Determine the [X, Y] coordinate at the center of the cell enclosing the given text.  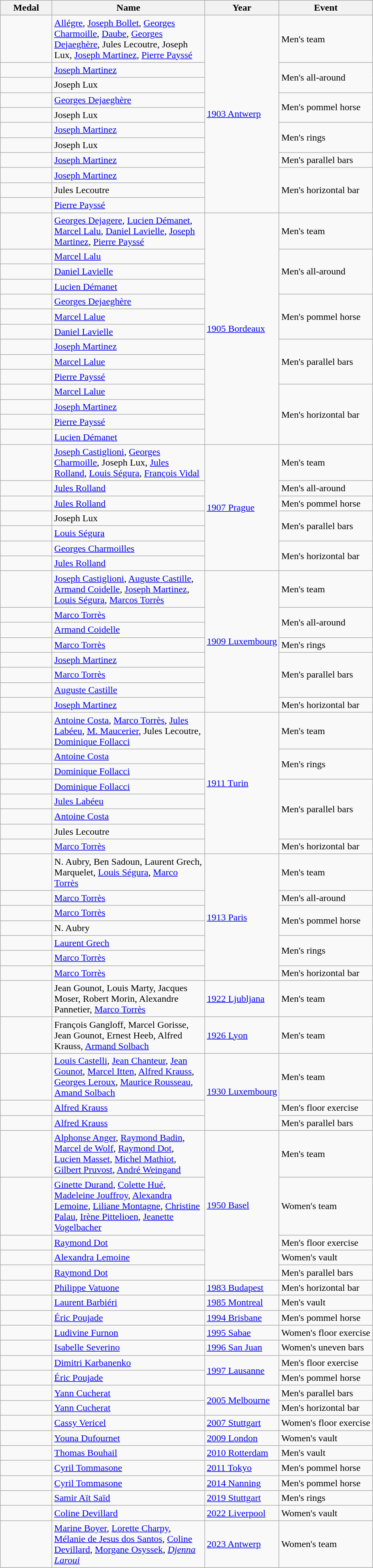
Georges Charmoilles [128, 548]
1983 Budapest [242, 1288]
1995 Sabae [242, 1333]
1930 Luxembourg [242, 1091]
Jean Gounot, Louis Marty, Jacques Moser, Robert Morin, Alexandre Pannetier, Marco Torrès [128, 999]
Coline Devillard [128, 1513]
2009 London [242, 1438]
Georges Dejagere, Lucien Démanet, Marcel Lalu, Daniel Lavielle, Joseph Martinez, Pierre Payssé [128, 231]
2005 Melbourne [242, 1400]
Marine Boyer, Lorette Charpy, Mélanie de Jesus dos Santos, Coline Devillard, Morgane Osyssek, Djenna Laroui [128, 1544]
Philippe Vatuone [128, 1288]
N. Aubry [128, 928]
2022 Liverpool [242, 1513]
Auguste Castille [128, 690]
2023 Antwerp [242, 1544]
1905 Bordeaux [242, 329]
Medal [26, 8]
1911 Turin [242, 783]
Alexandra Lemoine [128, 1258]
1922 Ljubljana [242, 999]
2007 Stuttgart [242, 1423]
1913 Paris [242, 917]
1996 San Juan [242, 1348]
Armand Coidelle [128, 630]
Allégre, Joseph Bollet, Georges Charmoille, Daube, Georges Dejaeghère, Jules Lecoutre, Joseph Lux, Joseph Martinez, Pierre Payssé [128, 39]
Event [326, 8]
Youna Dufournet [128, 1438]
1907 Prague [242, 507]
2019 Stuttgart [242, 1498]
Ludivine Furnon [128, 1333]
Jules Labéeu [128, 802]
Alphonse Anger, Raymond Badin, Marcel de Wolf, Raymond Dot, Lucien Masset, Michel Mathiot, Gilbert Pruvost, André Weingand [128, 1154]
Name [128, 8]
1903 Antwerp [242, 114]
1909 Luxembourg [242, 642]
Joseph Castiglioni, Georges Charmoille, Joseph Lux, Jules Rolland, Louis Ségura, François Vidal [128, 462]
1994 Brisbane [242, 1318]
2014 Nanning [242, 1483]
1997 Lausanne [242, 1370]
2011 Tokyo [242, 1468]
1950 Basel [242, 1205]
2010 Rotterdam [242, 1453]
Louis Ségura [128, 533]
Women's uneven bars [326, 1348]
Marcel Lalu [128, 257]
Year [242, 8]
Joseph Castiglioni, Auguste Castille, Armand Coidelle, Joseph Martinez, Louis Ségura, Marcos Torrès [128, 589]
N. Aubry, Ben Sadoun, Laurent Grech, Marquelet, Louis Ségura, Marco Torrès [128, 872]
1926 Lyon [242, 1035]
Dimitri Karbanenko [128, 1363]
Laurent Barbiéri [128, 1303]
Isabelle Severino [128, 1348]
François Gangloff, Marcel Gorisse, Jean Gounot, Ernest Heeb, Alfred Krauss, Armand Solbach [128, 1035]
Louis Castelli, Jean Chanteur, Jean Gounot, Marcel Itten, Alfred Krauss, Georges Leroux, Maurice Rousseau, Amand Solbach [128, 1076]
1985 Montreal [242, 1303]
Samir Aït Saïd [128, 1498]
Antoine Costa, Marco Torrès, Jules Labéeu, M. Maucerier, Jules Lecoutre, Dominique Follacci [128, 730]
Thomas Bouhail [128, 1453]
Cassy Vericel [128, 1423]
Laurent Grech [128, 943]
Ginette Durand, Colette Hué, Madeleine Jouffroy, Alexandra Lemoine, Liliane Montagne, Christine Palau, Irène Pittelioen, Jeanette Vogelbacher [128, 1206]
